Extract the [x, y] coordinate from the center of the cell holding the provided text.  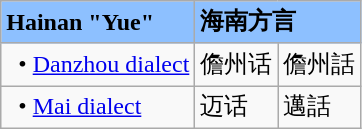
海南方言 [278, 22]
迈话 [236, 108]
儋州話 [320, 64]
儋州话 [236, 64]
• Danzhou dialect [98, 64]
邁話 [320, 108]
Hainan "Yue" [98, 22]
• Mai dialect [98, 108]
